Detect which cell encompasses the target text, then output its (x, y) center coordinate. 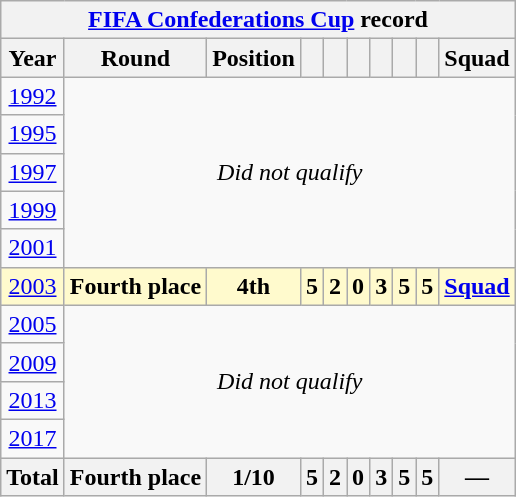
1999 (33, 210)
1992 (33, 96)
2001 (33, 248)
Year (33, 58)
1/10 (254, 477)
2005 (33, 324)
2009 (33, 362)
1997 (33, 172)
1995 (33, 134)
Position (254, 58)
2003 (33, 286)
4th (254, 286)
Total (33, 477)
2017 (33, 438)
— (477, 477)
Round (135, 58)
FIFA Confederations Cup record (258, 20)
2013 (33, 400)
